Extract the (X, Y) coordinate from the center of the cell holding the provided text.  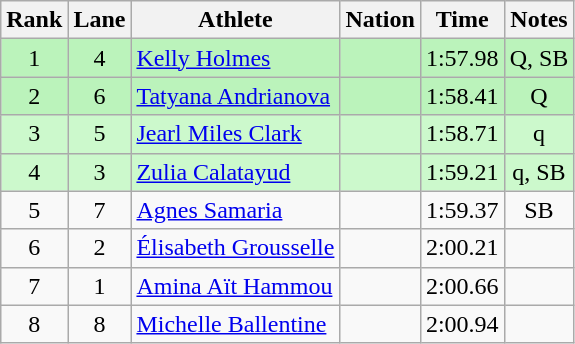
q (539, 134)
q, SB (539, 172)
1:59.37 (462, 210)
2:00.66 (462, 286)
Q, SB (539, 58)
Agnes Samaria (236, 210)
1:58.41 (462, 96)
Notes (539, 20)
2:00.94 (462, 324)
Amina Aït Hammou (236, 286)
Michelle Ballentine (236, 324)
Q (539, 96)
Kelly Holmes (236, 58)
2:00.21 (462, 248)
Lane (100, 20)
Élisabeth Grousselle (236, 248)
Rank (34, 20)
Tatyana Andrianova (236, 96)
1:57.98 (462, 58)
Athlete (236, 20)
1:58.71 (462, 134)
Nation (380, 20)
SB (539, 210)
1:59.21 (462, 172)
Jearl Miles Clark (236, 134)
Zulia Calatayud (236, 172)
Time (462, 20)
